Return the [x, y] coordinate for the center point of the cell that contains the specified text.  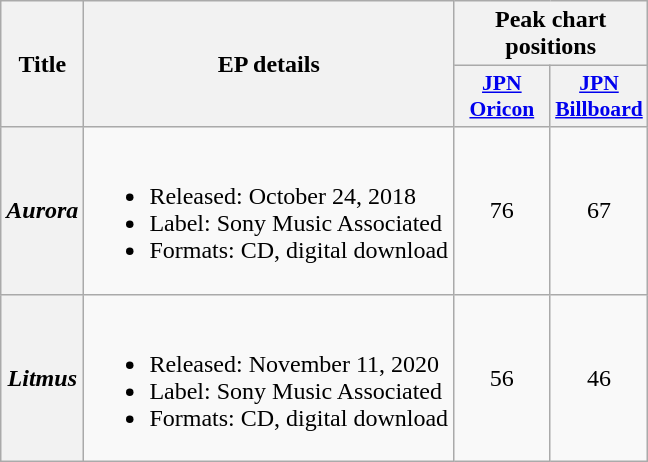
Released: October 24, 2018Label: Sony Music AssociatedFormats: CD, digital download [269, 210]
76 [502, 210]
56 [502, 378]
JPNBillboard [599, 96]
Peak chart positions [551, 34]
Released: November 11, 2020Label: Sony Music AssociatedFormats: CD, digital download [269, 378]
Aurora [42, 210]
46 [599, 378]
67 [599, 210]
JPNOricon [502, 96]
Title [42, 64]
Litmus [42, 378]
EP details [269, 64]
